Detect which cell encompasses the target text, then output its (x, y) center coordinate. 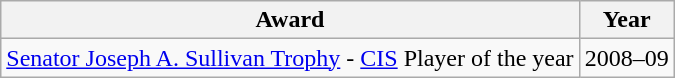
Senator Joseph A. Sullivan Trophy - CIS Player of the year (290, 58)
Year (626, 20)
Award (290, 20)
2008–09 (626, 58)
